Locate the cell with the specified text and output its [X, Y] center coordinate. 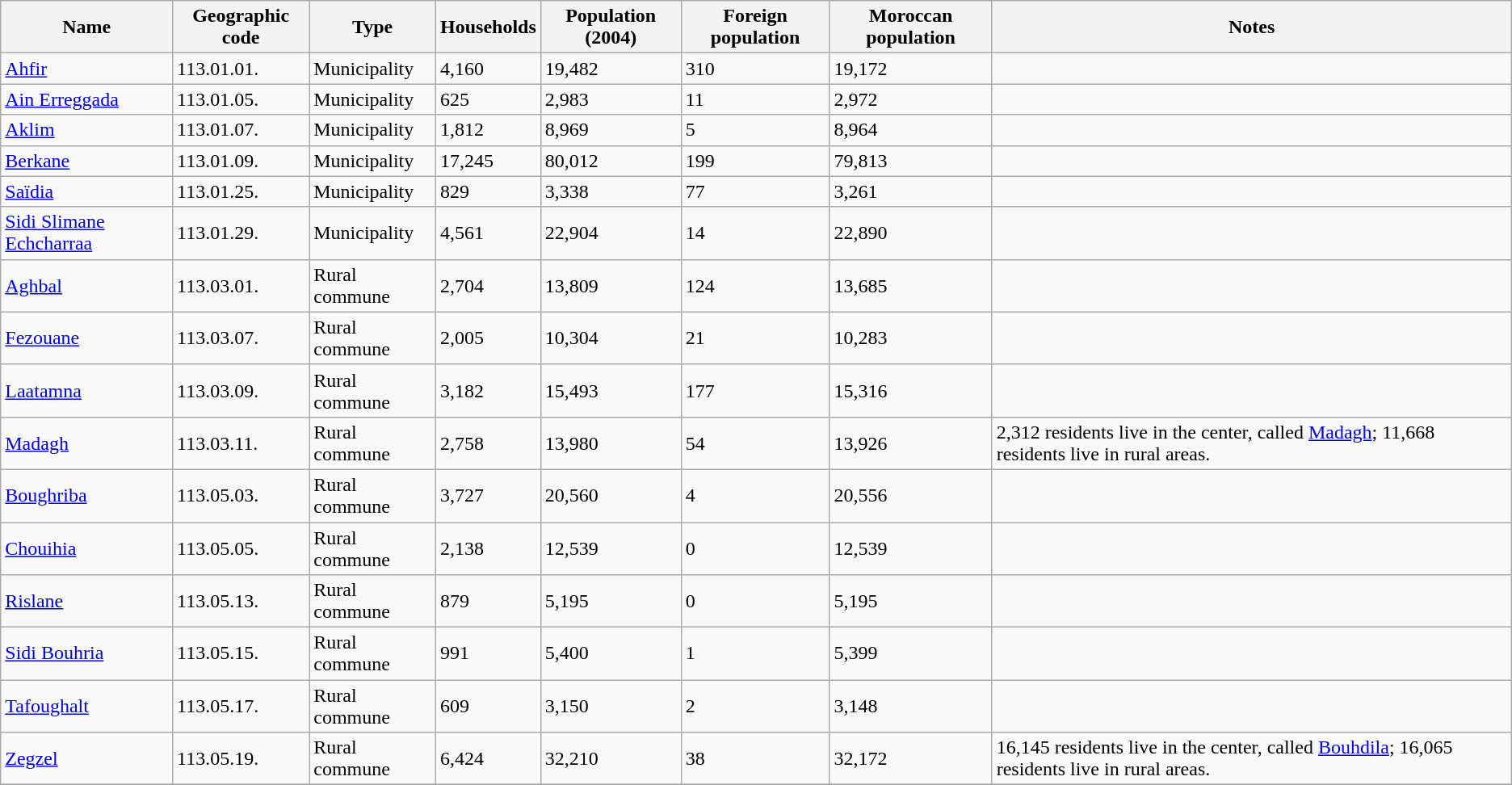
113.05.19. [241, 759]
3,261 [911, 191]
22,890 [911, 233]
113.01.01. [241, 69]
38 [755, 759]
1 [755, 654]
8,969 [611, 130]
5 [755, 130]
Rislane [87, 601]
625 [489, 99]
113.05.05. [241, 548]
Name [87, 27]
6,424 [489, 759]
113.05.15. [241, 654]
113.03.11. [241, 443]
Foreign population [755, 27]
113.01.25. [241, 191]
17,245 [489, 161]
2,972 [911, 99]
10,304 [611, 338]
Ahfir [87, 69]
113.03.09. [241, 391]
19,482 [611, 69]
80,012 [611, 161]
Boughriba [87, 496]
11 [755, 99]
Saïdia [87, 191]
Type [373, 27]
Zegzel [87, 759]
13,809 [611, 286]
Chouihia [87, 548]
20,556 [911, 496]
Laatamna [87, 391]
16,145 residents live in the center, called Bouhdila; 16,065 residents live in rural areas. [1252, 759]
4,561 [489, 233]
879 [489, 601]
991 [489, 654]
22,904 [611, 233]
113.01.09. [241, 161]
79,813 [911, 161]
32,172 [911, 759]
77 [755, 191]
15,493 [611, 391]
1,812 [489, 130]
3,150 [611, 706]
20,560 [611, 496]
5,400 [611, 654]
3,338 [611, 191]
Aghbal [87, 286]
4 [755, 496]
Households [489, 27]
Sidi Slimane Echcharraa [87, 233]
15,316 [911, 391]
2,983 [611, 99]
177 [755, 391]
Notes [1252, 27]
113.01.05. [241, 99]
3,727 [489, 496]
113.05.13. [241, 601]
21 [755, 338]
14 [755, 233]
13,926 [911, 443]
Ain Erreggada [87, 99]
8,964 [911, 130]
10,283 [911, 338]
113.05.03. [241, 496]
13,685 [911, 286]
113.01.07. [241, 130]
113.03.01. [241, 286]
Geographic code [241, 27]
Population (2004) [611, 27]
32,210 [611, 759]
310 [755, 69]
2 [755, 706]
Fezouane [87, 338]
2,758 [489, 443]
4,160 [489, 69]
Tafoughalt [87, 706]
2,312 residents live in the center, called Madagh; 11,668 residents live in rural areas. [1252, 443]
2,704 [489, 286]
54 [755, 443]
Sidi Bouhria [87, 654]
3,148 [911, 706]
609 [489, 706]
19,172 [911, 69]
199 [755, 161]
Moroccan population [911, 27]
Aklim [87, 130]
113.05.17. [241, 706]
13,980 [611, 443]
124 [755, 286]
Berkane [87, 161]
113.01.29. [241, 233]
2,138 [489, 548]
113.03.07. [241, 338]
2,005 [489, 338]
3,182 [489, 391]
829 [489, 191]
Madagh [87, 443]
5,399 [911, 654]
